Scan for the cell matching the given text and deliver its (X, Y) coordinate at center. 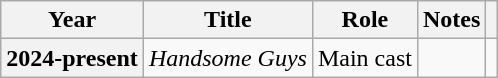
Title (228, 20)
Handsome Guys (228, 58)
Year (72, 20)
Role (364, 20)
2024-present (72, 58)
Notes (451, 20)
Main cast (364, 58)
